Identify which cell holds the provided text, then report its (x, y) central coordinate. 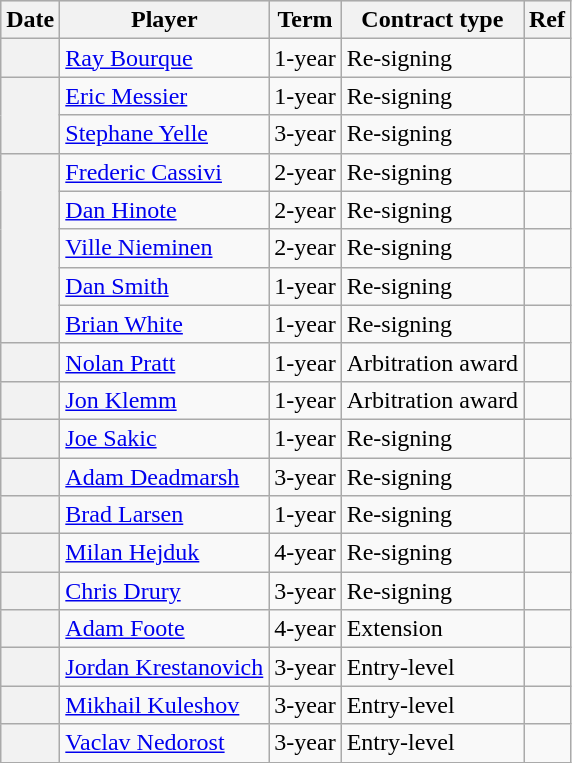
Dan Smith (164, 286)
Date (30, 20)
Jordan Krestanovich (164, 667)
Joe Sakic (164, 438)
Ref (548, 20)
Term (305, 20)
Chris Drury (164, 591)
Ray Bourque (164, 58)
Jon Klemm (164, 400)
Nolan Pratt (164, 362)
Brad Larsen (164, 515)
Mikhail Kuleshov (164, 705)
Adam Foote (164, 629)
Adam Deadmarsh (164, 477)
Contract type (432, 20)
Stephane Yelle (164, 134)
Dan Hinote (164, 210)
Vaclav Nedorost (164, 743)
Milan Hejduk (164, 553)
Player (164, 20)
Extension (432, 629)
Ville Nieminen (164, 248)
Frederic Cassivi (164, 172)
Brian White (164, 324)
Eric Messier (164, 96)
